For the text-containing cell, return its midpoint in (x, y) coordinate format. 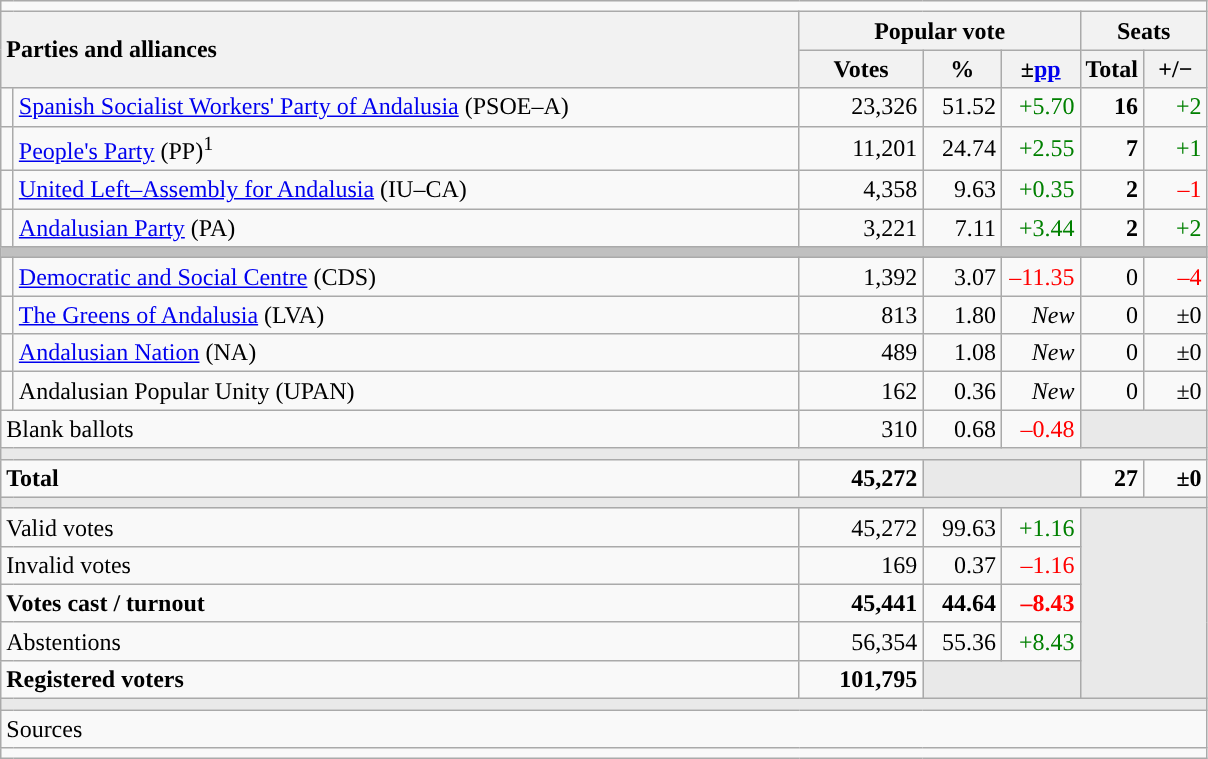
23,326 (861, 107)
Votes cast / turnout (400, 603)
–0.48 (1040, 429)
1.80 (962, 315)
55.36 (962, 641)
United Left–Assembly for Andalusia (IU–CA) (406, 190)
People's Party (PP)1 (406, 148)
+0.35 (1040, 190)
1.08 (962, 353)
310 (861, 429)
0.36 (962, 391)
+5.70 (1040, 107)
162 (861, 391)
51.52 (962, 107)
Valid votes (400, 527)
7.11 (962, 228)
3.07 (962, 277)
7 (1112, 148)
Abstentions (400, 641)
24.74 (962, 148)
+1.16 (1040, 527)
Seats (1144, 31)
99.63 (962, 527)
% (962, 69)
Blank ballots (400, 429)
Invalid votes (400, 565)
+8.43 (1040, 641)
Andalusian Party (PA) (406, 228)
0.68 (962, 429)
Spanish Socialist Workers' Party of Andalusia (PSOE–A) (406, 107)
11,201 (861, 148)
56,354 (861, 641)
–8.43 (1040, 603)
+/− (1176, 69)
Andalusian Nation (NA) (406, 353)
44.64 (962, 603)
489 (861, 353)
+3.44 (1040, 228)
–1.16 (1040, 565)
±pp (1040, 69)
169 (861, 565)
101,795 (861, 679)
Andalusian Popular Unity (UPAN) (406, 391)
–4 (1176, 277)
1,392 (861, 277)
Votes (861, 69)
+1 (1176, 148)
813 (861, 315)
–1 (1176, 190)
+2.55 (1040, 148)
Registered voters (400, 679)
–11.35 (1040, 277)
3,221 (861, 228)
Sources (604, 729)
16 (1112, 107)
Democratic and Social Centre (CDS) (406, 277)
45,441 (861, 603)
Parties and alliances (400, 50)
0.37 (962, 565)
The Greens of Andalusia (LVA) (406, 315)
9.63 (962, 190)
Popular vote (940, 31)
27 (1112, 478)
4,358 (861, 190)
